Identify which cell holds the provided text, then report its [x, y] central coordinate. 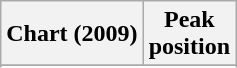
Peakposition [189, 34]
Chart (2009) [72, 34]
